Search for the cell housing the specified text and yield its (X, Y) center coordinate. 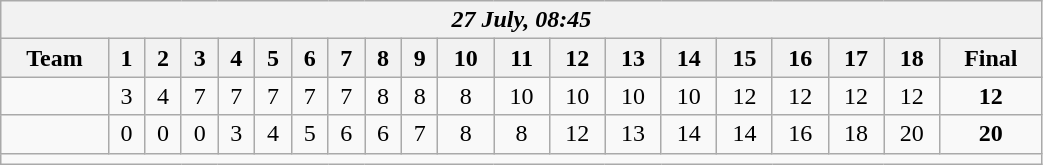
15 (745, 58)
11 (522, 58)
1 (126, 58)
Final (991, 58)
17 (856, 58)
9 (420, 58)
27 July, 08:45 (522, 20)
Team (54, 58)
2 (164, 58)
